For the text-containing cell, return its midpoint in [X, Y] coordinate format. 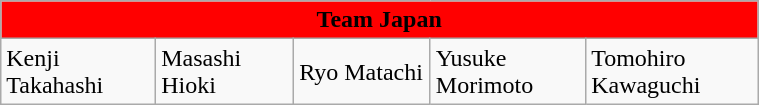
Kenji Takahashi [78, 72]
Team Japan [380, 20]
Tomohiro Kawaguchi [672, 72]
Ryo Matachi [362, 72]
Masashi Hioki [225, 72]
Yusuke Morimoto [508, 72]
